Find where the given text appears and provide that cell's center as [X, Y] coordinate. 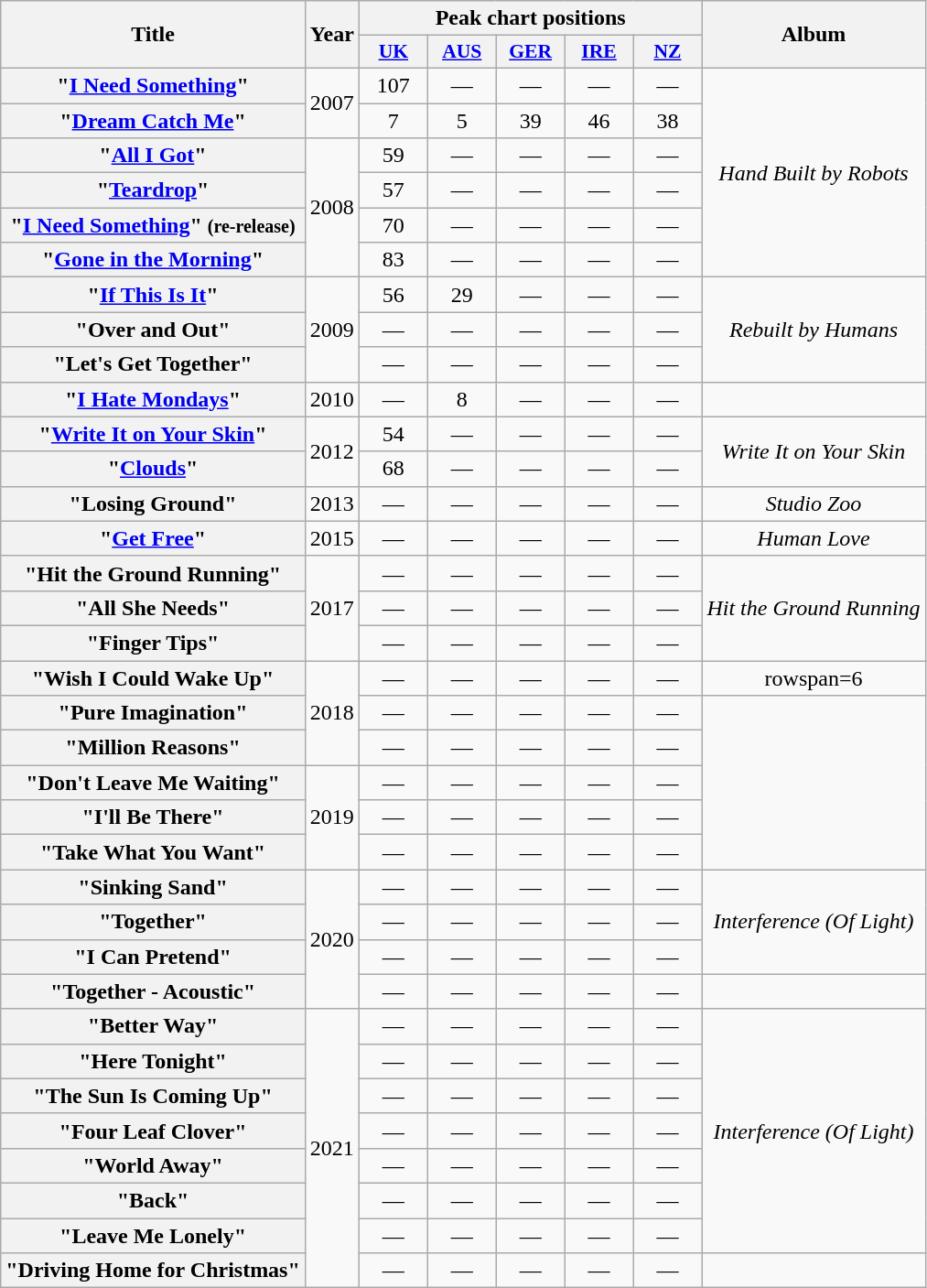
"Teardrop" [154, 190]
39 [531, 120]
56 [393, 295]
"Together" [154, 922]
Hit the Ground Running [814, 608]
7 [393, 120]
"Hit the Ground Running" [154, 573]
rowspan=6 [814, 678]
Title [154, 35]
"I Hate Mondays" [154, 399]
2012 [331, 451]
IRE [598, 52]
"Get Free" [154, 538]
"Back" [154, 1200]
"Better Way" [154, 1026]
2015 [331, 538]
"I Can Pretend" [154, 957]
"Pure Imagination" [154, 713]
Human Love [814, 538]
"Over and Out" [154, 330]
Write It on Your Skin [814, 451]
"I Need Something" (re-release) [154, 225]
2009 [331, 330]
"Four Leaf Clover" [154, 1131]
NZ [668, 52]
8 [461, 399]
"All She Needs" [154, 608]
2021 [331, 1148]
Studio Zoo [814, 503]
UK [393, 52]
46 [598, 120]
2020 [331, 939]
107 [393, 85]
GER [531, 52]
2013 [331, 503]
59 [393, 156]
2007 [331, 103]
83 [393, 260]
"Let's Get Together" [154, 364]
"Gone in the Morning" [154, 260]
2019 [331, 817]
2008 [331, 208]
"Million Reasons" [154, 748]
29 [461, 295]
"I Need Something" [154, 85]
5 [461, 120]
Peak chart positions [531, 18]
"I'll Be There" [154, 817]
"Driving Home for Christmas" [154, 1271]
"Sinking Sand" [154, 887]
"Losing Ground" [154, 503]
2017 [331, 608]
2010 [331, 399]
Rebuilt by Humans [814, 330]
68 [393, 469]
Album [814, 35]
"World Away" [154, 1165]
"Wish I Could Wake Up" [154, 678]
"Clouds" [154, 469]
"Dream Catch Me" [154, 120]
54 [393, 434]
"If This Is It" [154, 295]
"Together - Acoustic" [154, 991]
"Leave Me Lonely" [154, 1235]
"The Sun Is Coming Up" [154, 1096]
38 [668, 120]
AUS [461, 52]
70 [393, 225]
57 [393, 190]
2018 [331, 713]
"Write It on Your Skin" [154, 434]
"Finger Tips" [154, 643]
"Don't Leave Me Waiting" [154, 783]
Year [331, 35]
Hand Built by Robots [814, 172]
"All I Got" [154, 156]
"Take What You Want" [154, 852]
"Here Tonight" [154, 1061]
